Output the [X, Y] coordinate of the center of the cell containing the given text.  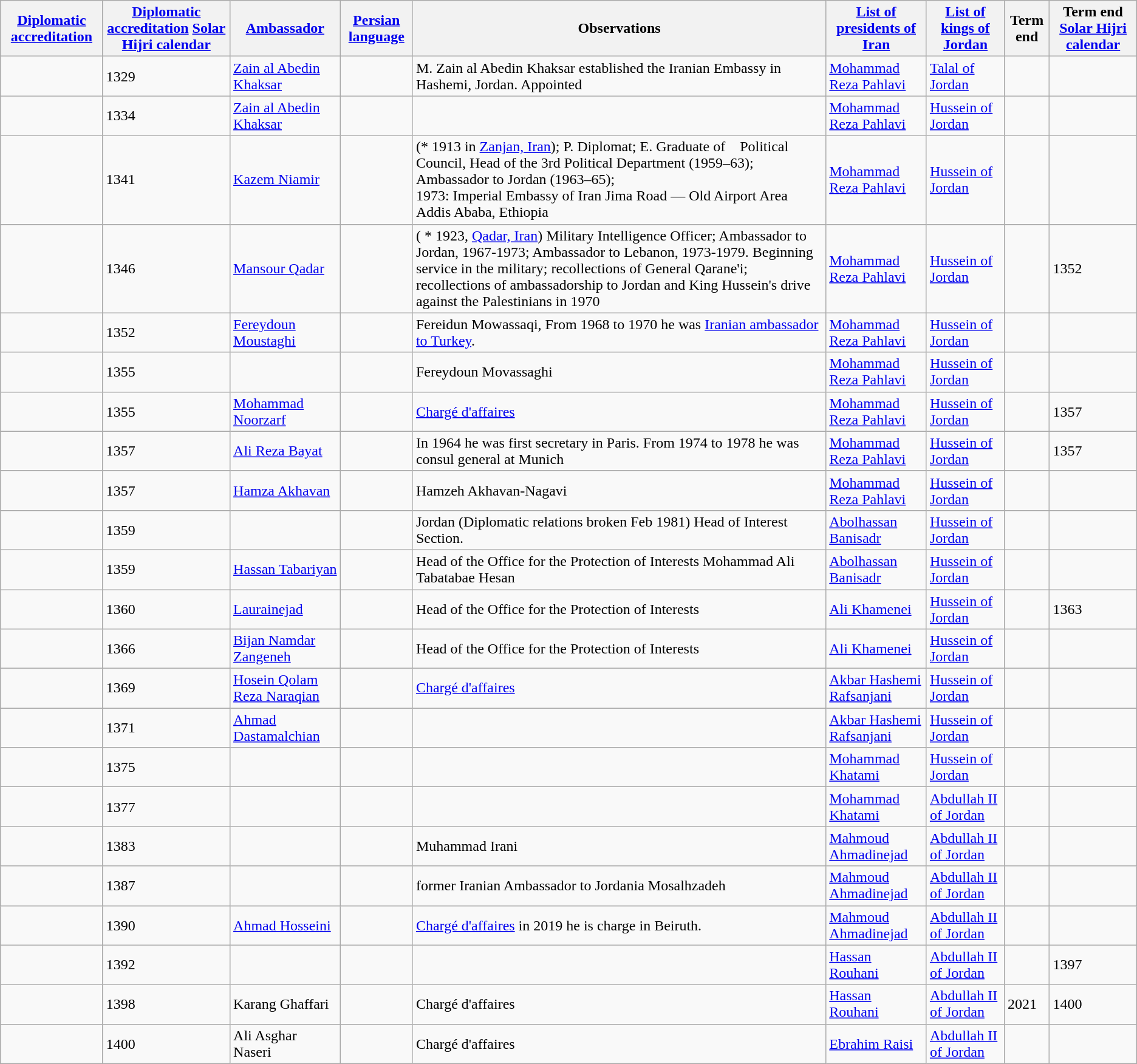
Diplomatic accreditation Solar Hijri calendar [166, 29]
Ali Asghar Naseri [285, 1043]
Mohammad Noorzarf [285, 412]
Fereidun Mowassaqi, From 1968 to 1970 he was Iranian ambassador to Turkey. [619, 333]
Hosein Qolam Reza Naraqian [285, 689]
1383 [166, 847]
1387 [166, 885]
Hamzeh Akhavan-Nagavi [619, 491]
Ali Reza Bayat [285, 451]
M. Zain al Abedin Khaksar established the Iranian Embassy in Hashemi, Jordan. Appointed [619, 77]
former Iranian Ambassador to Jordania Mosalhzadeh [619, 885]
Chargé d'affaires in 2019 he is charge in Beiruth. [619, 926]
Hassan Tabariyan [285, 570]
1377 [166, 807]
In 1964 he was first secretary in Paris. From 1974 to 1978 he was consul general at Munich [619, 451]
Laurainejad [285, 609]
Fereydoun Movassaghi [619, 372]
Head of the Office for the Protection of Interests Mohammad Ali Tabatabae Hesan [619, 570]
Ambassador [285, 29]
Ahmad Hosseini [285, 926]
Diplomatic accreditation [52, 29]
1397 [1093, 964]
1390 [166, 926]
Persian language [377, 29]
1360 [166, 609]
Jordan (Diplomatic relations broken Feb 1981) Head of Interest Section. [619, 530]
1369 [166, 689]
Ebrahim Raisi [876, 1043]
Bijan Namdar Zangeneh [285, 649]
1371 [166, 728]
Fereydoun Moustaghi [285, 333]
Term end Solar Hijri calendar [1093, 29]
Muhammad Irani [619, 847]
Mansour Qadar [285, 268]
List of presidents of Iran [876, 29]
1334 [166, 115]
1329 [166, 77]
Karang Ghaffari [285, 1004]
Observations [619, 29]
1363 [1093, 609]
1375 [166, 768]
1392 [166, 964]
Term end [1026, 29]
1398 [166, 1004]
2021 [1026, 1004]
Ahmad Dastamalchian [285, 728]
List of kings of Jordan [965, 29]
1366 [166, 649]
Hamza Akhavan [285, 491]
1346 [166, 268]
Talal of Jordan [965, 77]
Kazem Niamir [285, 180]
1341 [166, 180]
